Search for the cell housing the specified text and yield its (X, Y) center coordinate. 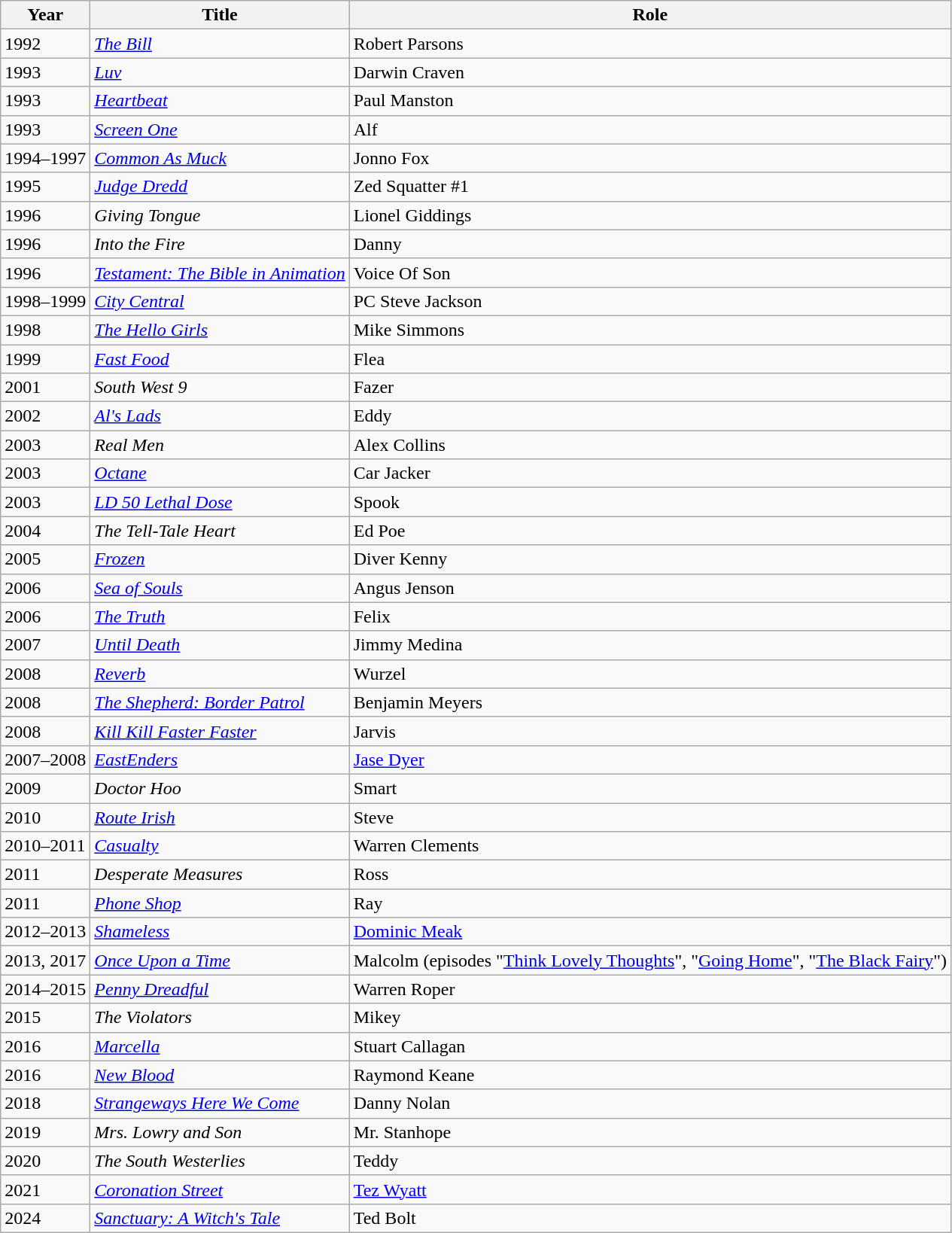
Lionel Giddings (650, 215)
Teddy (650, 1161)
2004 (45, 531)
2013, 2017 (45, 961)
1999 (45, 359)
New Blood (220, 1075)
2020 (45, 1161)
Octane (220, 473)
Tez Wyatt (650, 1189)
2021 (45, 1189)
Common As Muck (220, 158)
1994–1997 (45, 158)
Jarvis (650, 731)
Angus Jenson (650, 588)
Benjamin Meyers (650, 702)
1998 (45, 330)
Title (220, 15)
1992 (45, 44)
Jase Dyer (650, 760)
Testament: The Bible in Animation (220, 272)
The South Westerlies (220, 1161)
2005 (45, 559)
2012–2013 (45, 932)
Ted Bolt (650, 1218)
Sea of Souls (220, 588)
Robert Parsons (650, 44)
Danny (650, 244)
LD 50 Lethal Dose (220, 502)
2010 (45, 817)
Role (650, 15)
Frozen (220, 559)
The Violators (220, 1018)
Alf (650, 129)
2015 (45, 1018)
Darwin Craven (650, 72)
2014–2015 (45, 989)
Phone Shop (220, 903)
The Shepherd: Border Patrol (220, 702)
Danny Nolan (650, 1104)
Screen One (220, 129)
Sanctuary: A Witch's Tale (220, 1218)
2019 (45, 1132)
Raymond Keane (650, 1075)
Paul Manston (650, 101)
2018 (45, 1104)
The Tell-Tale Heart (220, 531)
Eddy (650, 416)
EastEnders (220, 760)
Desperate Measures (220, 875)
The Hello Girls (220, 330)
Spook (650, 502)
Shameless (220, 932)
South West 9 (220, 388)
Heartbeat (220, 101)
Diver Kenny (650, 559)
1995 (45, 187)
City Central (220, 301)
Doctor Hoo (220, 788)
The Bill (220, 44)
Warren Roper (650, 989)
Penny Dreadful (220, 989)
Mikey (650, 1018)
Into the Fire (220, 244)
2002 (45, 416)
Ray (650, 903)
Luv (220, 72)
Casualty (220, 846)
Ross (650, 875)
Until Death (220, 645)
2007–2008 (45, 760)
Year (45, 15)
Fazer (650, 388)
1998–1999 (45, 301)
2010–2011 (45, 846)
Giving Tongue (220, 215)
Wurzel (650, 674)
Felix (650, 616)
Steve (650, 817)
Fast Food (220, 359)
Jimmy Medina (650, 645)
Voice Of Son (650, 272)
Strangeways Here We Come (220, 1104)
The Truth (220, 616)
2024 (45, 1218)
Mike Simmons (650, 330)
Smart (650, 788)
Marcella (220, 1046)
Malcolm (episodes "Think Lovely Thoughts", "Going Home", "The Black Fairy") (650, 961)
Ed Poe (650, 531)
Dominic Meak (650, 932)
Judge Dredd (220, 187)
Real Men (220, 445)
Zed Squatter #1 (650, 187)
Kill Kill Faster Faster (220, 731)
Coronation Street (220, 1189)
Al's Lads (220, 416)
Route Irish (220, 817)
Jonno Fox (650, 158)
Stuart Callagan (650, 1046)
Mr. Stanhope (650, 1132)
Mrs. Lowry and Son (220, 1132)
2007 (45, 645)
PC Steve Jackson (650, 301)
2001 (45, 388)
2009 (45, 788)
Alex Collins (650, 445)
Warren Clements (650, 846)
Car Jacker (650, 473)
Once Upon a Time (220, 961)
Flea (650, 359)
Reverb (220, 674)
